Pinpoint the cell where the given text exists, returning its [X, Y] midpoint coordinate. 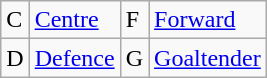
G [134, 58]
F [134, 20]
Goaltender [208, 58]
Defence [74, 58]
C [15, 20]
Forward [208, 20]
D [15, 58]
Centre [74, 20]
